Scan for the cell matching the given text and deliver its [x, y] coordinate at center. 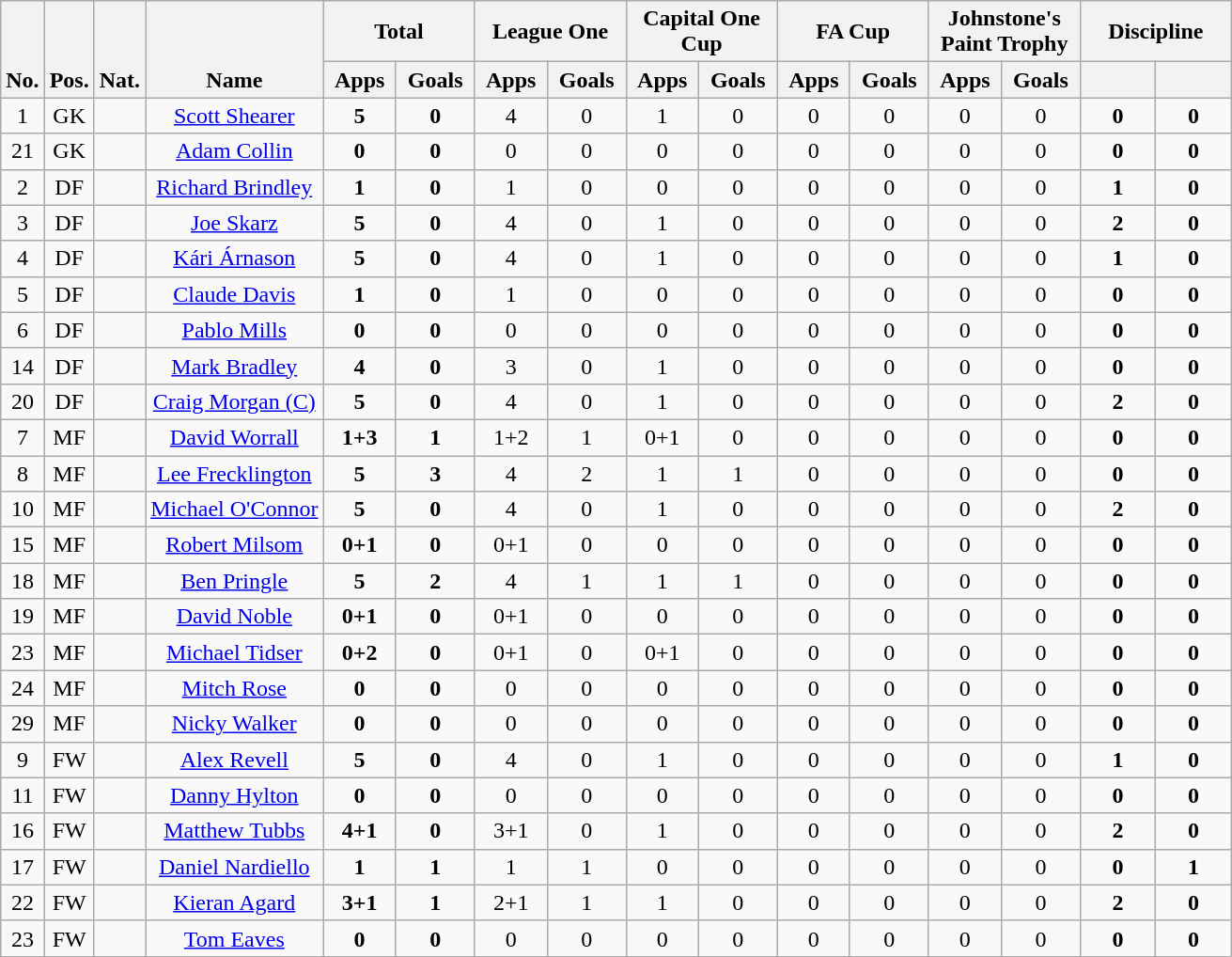
Joe Skarz [235, 223]
2+1 [511, 902]
Nicky Walker [235, 724]
4+1 [359, 831]
1+3 [359, 437]
10 [23, 510]
Pablo Mills [235, 330]
FA Cup [853, 32]
Kári Árnason [235, 259]
Alex Revell [235, 760]
9 [23, 760]
Nat. [119, 49]
Capital One Cup [701, 32]
0+2 [359, 652]
Michael O'Connor [235, 510]
Danny Hylton [235, 795]
Discipline [1156, 32]
Total [398, 32]
15 [23, 545]
17 [23, 867]
David Worrall [235, 437]
Adam Collin [235, 151]
Pos. [70, 49]
Lee Frecklington [235, 473]
Scott Shearer [235, 116]
Richard Brindley [235, 187]
19 [23, 617]
16 [23, 831]
Robert Milsom [235, 545]
Name [235, 49]
Tom Eaves [235, 938]
29 [23, 724]
Claude Davis [235, 294]
1+2 [511, 437]
18 [23, 581]
League One [551, 32]
Mitch Rose [235, 688]
6 [23, 330]
Craig Morgan (C) [235, 401]
No. [23, 49]
Matthew Tubbs [235, 831]
7 [23, 437]
8 [23, 473]
24 [23, 688]
Daniel Nardiello [235, 867]
Johnstone's Paint Trophy [1004, 32]
Ben Pringle [235, 581]
14 [23, 366]
22 [23, 902]
Kieran Agard [235, 902]
21 [23, 151]
David Noble [235, 617]
Michael Tidser [235, 652]
20 [23, 401]
11 [23, 795]
Mark Bradley [235, 366]
